Detect which cell encompasses the target text, then output its [X, Y] center coordinate. 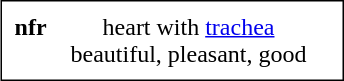
heart with tracheabeautiful, pleasant, good [189, 41]
nfr [31, 41]
